Return (X, Y) of the center of cell containing provided text 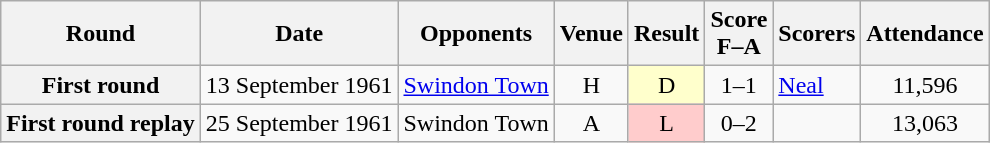
11,596 (925, 85)
A (591, 123)
0–2 (739, 123)
First round (101, 85)
1–1 (739, 85)
H (591, 85)
L (666, 123)
Result (666, 34)
Scorers (817, 34)
ScoreF–A (739, 34)
13 September 1961 (299, 85)
Neal (817, 85)
Date (299, 34)
25 September 1961 (299, 123)
D (666, 85)
First round replay (101, 123)
Attendance (925, 34)
Round (101, 34)
Venue (591, 34)
13,063 (925, 123)
Opponents (476, 34)
